For the text-containing cell, return its midpoint in [X, Y] coordinate format. 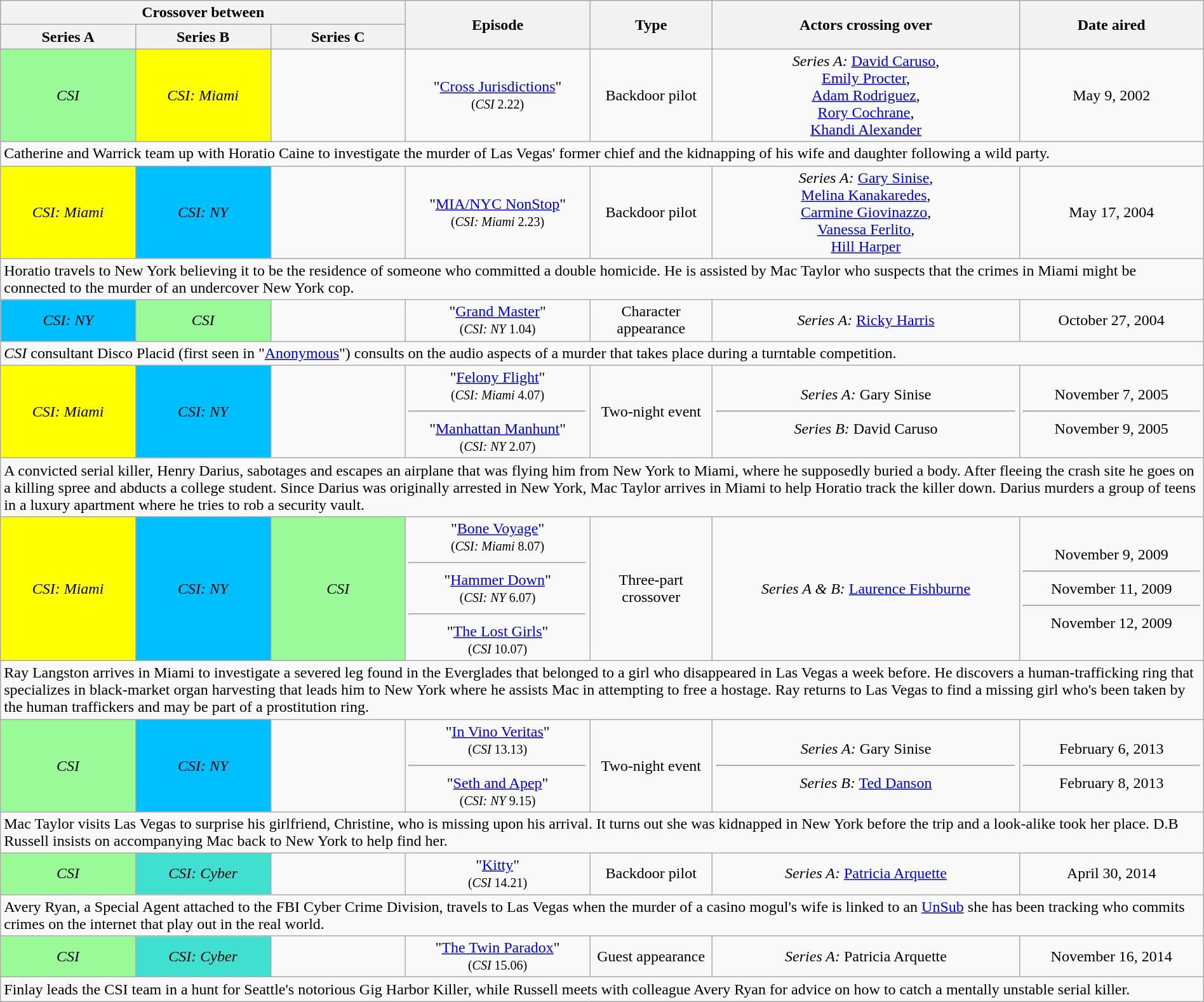
Character appearance [652, 320]
"MIA/NYC NonStop"(CSI: Miami 2.23) [498, 212]
Series A: Gary SiniseSeries B: David Caruso [866, 411]
"Cross Jurisdictions"(CSI 2.22) [498, 95]
Series A: Gary Sinise,Melina Kanakaredes,Carmine Giovinazzo,Vanessa Ferlito,Hill Harper [866, 212]
Series A [69, 37]
Series A: Ricky Harris [866, 320]
"Kitty"(CSI 14.21) [498, 874]
May 9, 2002 [1111, 95]
Series A: David Caruso,Emily Procter,Adam Rodriguez,Rory Cochrane,Khandi Alexander [866, 95]
Series B [203, 37]
"Felony Flight"(CSI: Miami 4.07)"Manhattan Manhunt"(CSI: NY 2.07) [498, 411]
Series A & B: Laurence Fishburne [866, 588]
Crossover between [203, 13]
Series C [338, 37]
"In Vino Veritas"(CSI 13.13)"Seth and Apep"(CSI: NY 9.15) [498, 765]
Type [652, 25]
April 30, 2014 [1111, 874]
Date aired [1111, 25]
October 27, 2004 [1111, 320]
November 9, 2009November 11, 2009November 12, 2009 [1111, 588]
November 16, 2014 [1111, 956]
Three-part crossover [652, 588]
"Bone Voyage"(CSI: Miami 8.07)"Hammer Down"(CSI: NY 6.07)"The Lost Girls"(CSI 10.07) [498, 588]
CSI consultant Disco Placid (first seen in "Anonymous") consults on the audio aspects of a murder that takes place during a turntable competition. [602, 353]
Series A: Gary SiniseSeries B: Ted Danson [866, 765]
May 17, 2004 [1111, 212]
"The Twin Paradox"(CSI 15.06) [498, 956]
Episode [498, 25]
Actors crossing over [866, 25]
November 7, 2005November 9, 2005 [1111, 411]
"Grand Master"(CSI: NY 1.04) [498, 320]
Guest appearance [652, 956]
February 6, 2013February 8, 2013 [1111, 765]
